Scan for the cell matching the given text and deliver its (x, y) coordinate at center. 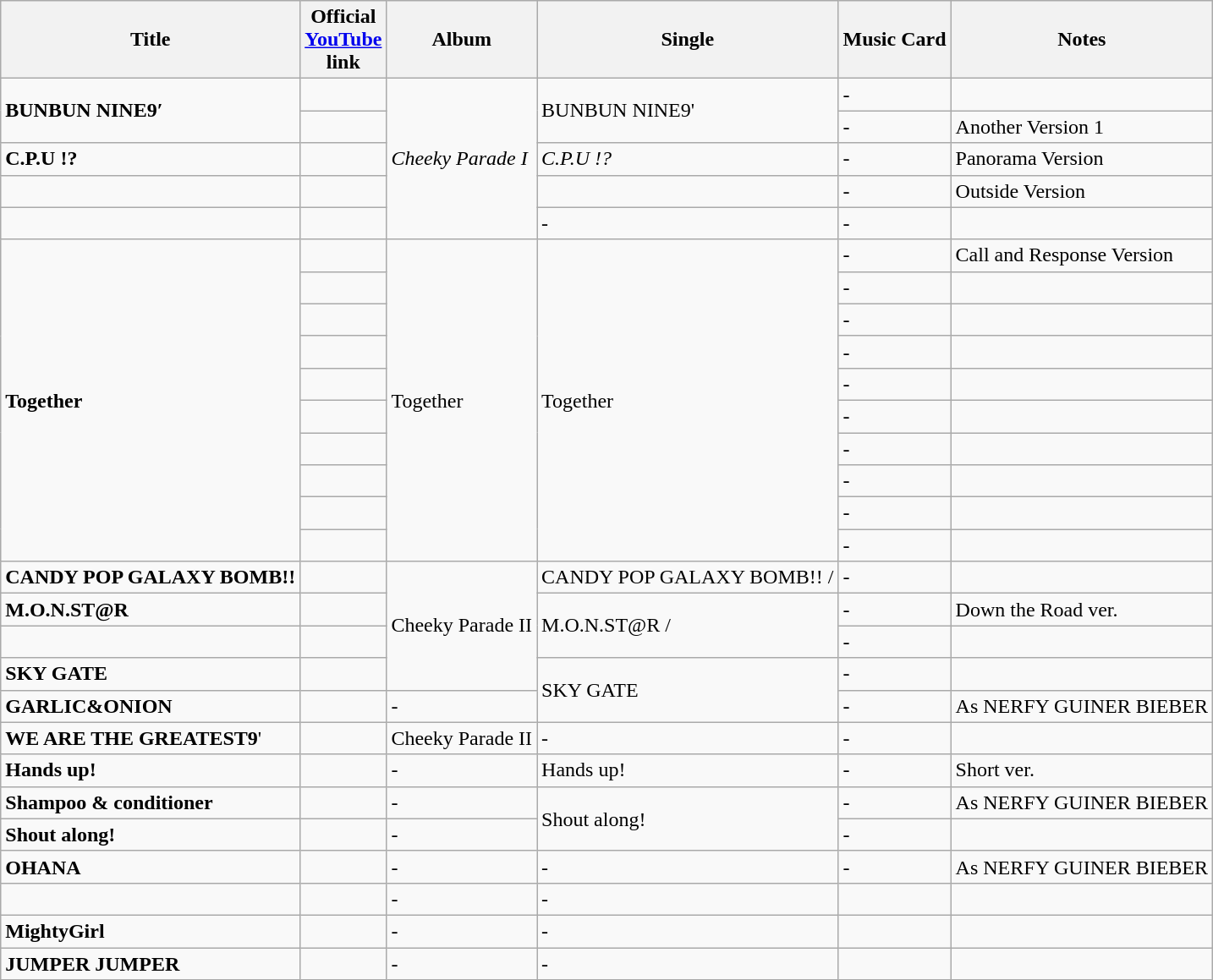
OfficialYouTubelink (343, 40)
Cheeky Parade I (462, 159)
OHANA (151, 867)
Shampoo & conditioner (151, 802)
GARLIC&ONION (151, 706)
CANDY POP GALAXY BOMB!! / (688, 578)
MightyGirl (151, 931)
Panorama Version (1082, 159)
CANDY POP GALAXY BOMB!! (151, 578)
Short ver. (1082, 770)
JUMPER JUMPER (151, 963)
BUNBUN NINE9′ (151, 111)
Title (151, 40)
BUNBUN NINE9' (688, 111)
Call and Response Version (1082, 255)
Notes (1082, 40)
Album (462, 40)
Another Version 1 (1082, 127)
WE ARE THE GREATEST9' (151, 738)
Down the Road ver. (1082, 610)
Music Card (895, 40)
Outside Version (1082, 191)
M.O.N.ST@R / (688, 626)
Single (688, 40)
M.O.N.ST@R (151, 610)
